For the text-containing cell, return its midpoint in (x, y) coordinate format. 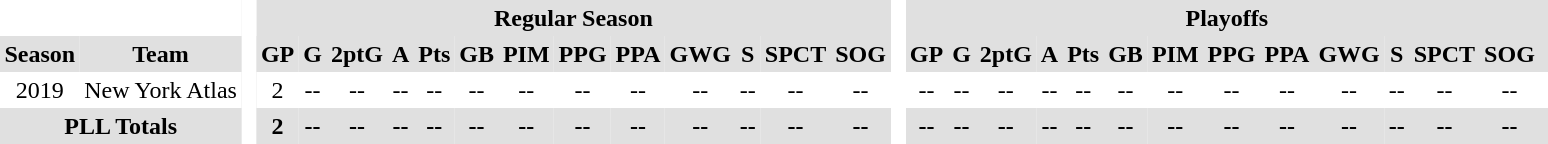
Team (161, 54)
Regular Season (573, 18)
New York Atlas (161, 90)
Season (40, 54)
2019 (40, 90)
PLL Totals (120, 126)
Playoffs (1226, 18)
